Determine the (x, y) coordinate at the center of the cell enclosing the given text.  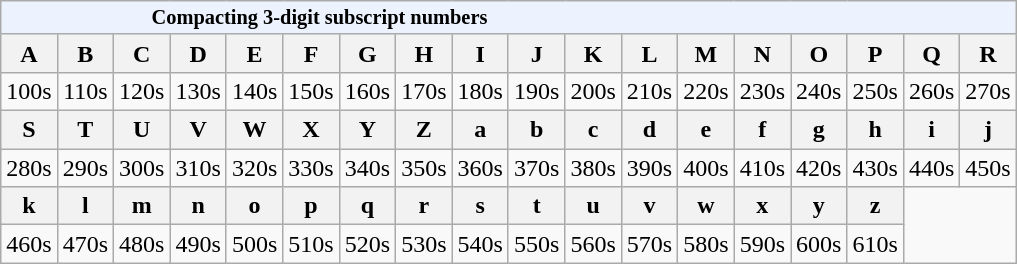
130s (198, 91)
200s (593, 91)
600s (819, 244)
k (29, 206)
440s (931, 168)
500s (254, 244)
n (198, 206)
420s (819, 168)
140s (254, 91)
p (311, 206)
460s (29, 244)
510s (311, 244)
330s (311, 168)
A (29, 53)
270s (988, 91)
K (593, 53)
c (593, 130)
t (536, 206)
590s (762, 244)
E (254, 53)
B (85, 53)
F (311, 53)
W (254, 130)
520s (367, 244)
Y (367, 130)
320s (254, 168)
u (593, 206)
a (480, 130)
R (988, 53)
N (762, 53)
Z (424, 130)
X (311, 130)
z (875, 206)
220s (706, 91)
340s (367, 168)
I (480, 53)
V (198, 130)
300s (142, 168)
w (706, 206)
380s (593, 168)
x (762, 206)
100s (29, 91)
l (85, 206)
h (875, 130)
g (819, 130)
550s (536, 244)
210s (649, 91)
580s (706, 244)
240s (819, 91)
610s (875, 244)
430s (875, 168)
i (931, 130)
530s (424, 244)
y (819, 206)
160s (367, 91)
S (29, 130)
170s (424, 91)
G (367, 53)
D (198, 53)
360s (480, 168)
Q (931, 53)
250s (875, 91)
j (988, 130)
L (649, 53)
O (819, 53)
e (706, 130)
J (536, 53)
d (649, 130)
180s (480, 91)
M (706, 53)
400s (706, 168)
570s (649, 244)
U (142, 130)
120s (142, 91)
230s (762, 91)
350s (424, 168)
H (424, 53)
560s (593, 244)
150s (311, 91)
470s (85, 244)
260s (931, 91)
280s (29, 168)
190s (536, 91)
T (85, 130)
m (142, 206)
370s (536, 168)
C (142, 53)
290s (85, 168)
b (536, 130)
450s (988, 168)
540s (480, 244)
P (875, 53)
110s (85, 91)
390s (649, 168)
f (762, 130)
480s (142, 244)
310s (198, 168)
o (254, 206)
410s (762, 168)
490s (198, 244)
q (367, 206)
Compacting 3-digit subscript numbers (508, 18)
r (424, 206)
s (480, 206)
v (649, 206)
